Provide the (x, y) coordinate of the cell's center where the given text is located.  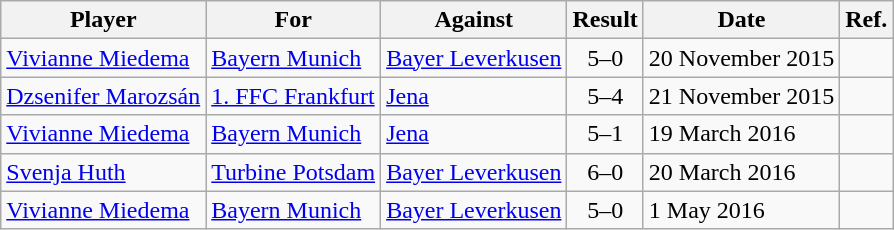
1. FFC Frankfurt (294, 96)
19 March 2016 (741, 134)
6–0 (605, 172)
20 November 2015 (741, 58)
Svenja Huth (104, 172)
Result (605, 20)
21 November 2015 (741, 96)
Turbine Potsdam (294, 172)
Dzsenifer Marozsán (104, 96)
Ref. (866, 20)
1 May 2016 (741, 210)
5–1 (605, 134)
Against (474, 20)
Date (741, 20)
For (294, 20)
20 March 2016 (741, 172)
Player (104, 20)
5–4 (605, 96)
